Capture the cell that displays the provided text and extract its [X, Y] central coordinate. 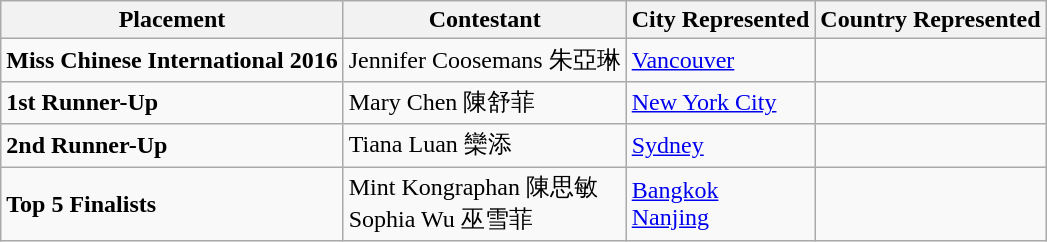
Placement [172, 20]
Sydney [720, 146]
Miss Chinese International 2016 [172, 60]
New York City [720, 102]
Jennifer Coosemans 朱亞琳 [484, 60]
Top 5 Finalists [172, 203]
Mary Chen 陳舒菲 [484, 102]
Vancouver [720, 60]
Mint Kongraphan 陳思敏 Sophia Wu 巫雪菲 [484, 203]
Bangkok Nanjing [720, 203]
2nd Runner-Up [172, 146]
Contestant [484, 20]
1st Runner-Up [172, 102]
Country Represented [930, 20]
City Represented [720, 20]
Tiana Luan 欒添 [484, 146]
